Extract the [x, y] coordinate from the center of the cell holding the provided text.  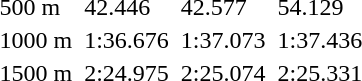
1:36.676 [127, 40]
1:37.073 [223, 40]
